Return (x, y) of the center of cell containing provided text 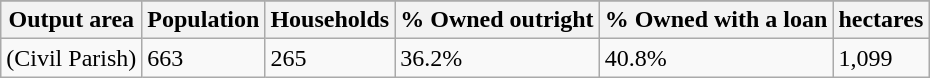
1,099 (881, 58)
40.8% (716, 58)
% Owned with a loan (716, 20)
hectares (881, 20)
663 (204, 58)
Households (330, 20)
36.2% (497, 58)
265 (330, 58)
% Owned outright (497, 20)
Population (204, 20)
Output area (72, 20)
(Civil Parish) (72, 58)
